Search for the cell housing the specified text and yield its [x, y] center coordinate. 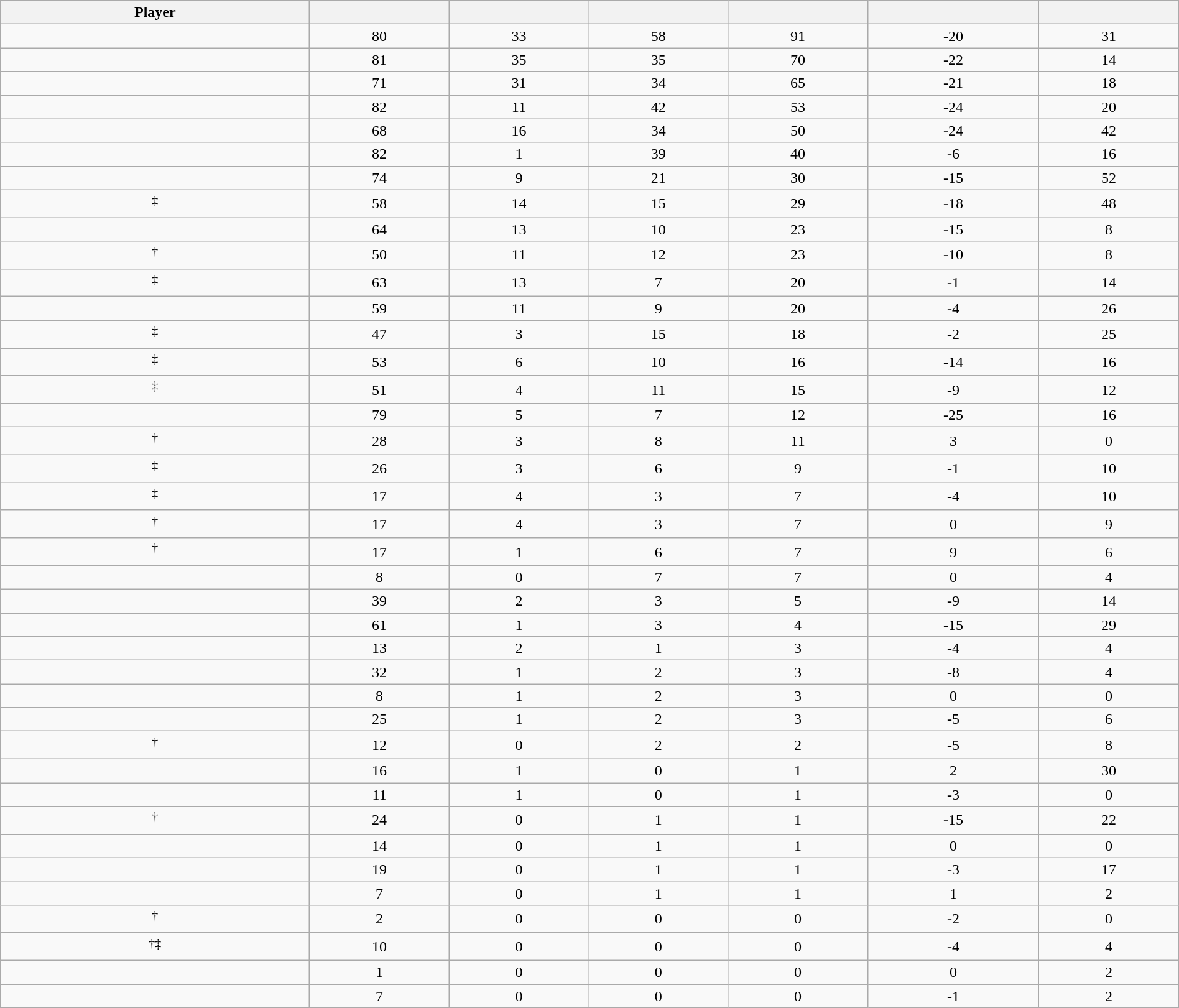
32 [379, 672]
65 [798, 83]
19 [379, 869]
79 [379, 415]
-18 [953, 204]
Player [155, 12]
74 [379, 178]
81 [379, 60]
61 [379, 625]
-8 [953, 672]
64 [379, 229]
47 [379, 335]
70 [798, 60]
-6 [953, 154]
51 [379, 389]
24 [379, 821]
21 [659, 178]
-10 [953, 255]
28 [379, 442]
22 [1109, 821]
†‡ [155, 946]
63 [379, 282]
33 [519, 36]
-21 [953, 83]
59 [379, 308]
-20 [953, 36]
91 [798, 36]
52 [1109, 178]
-25 [953, 415]
-22 [953, 60]
48 [1109, 204]
40 [798, 154]
71 [379, 83]
80 [379, 36]
68 [379, 131]
-14 [953, 362]
